Detect which cell encompasses the target text, then output its (x, y) center coordinate. 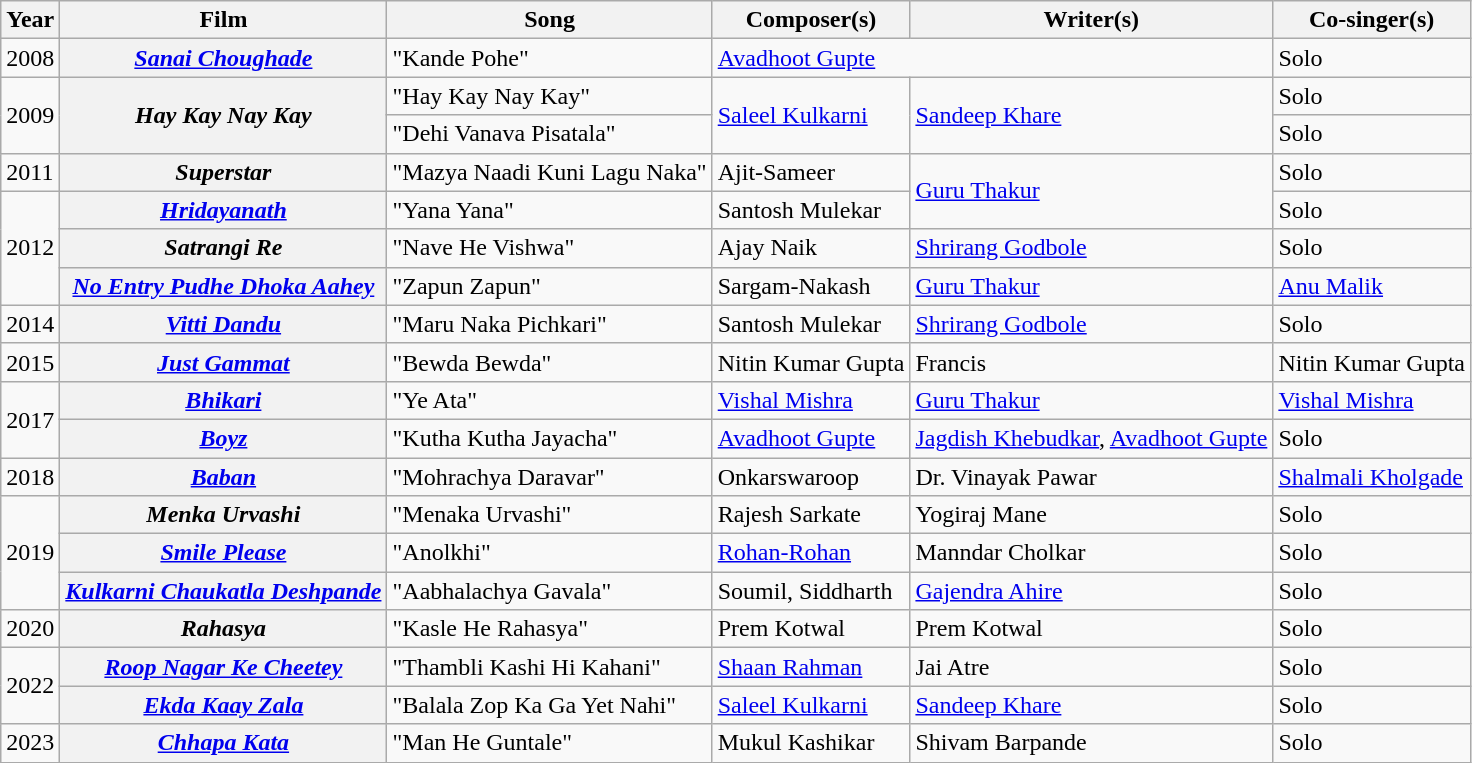
Shalmali Kholgade (1372, 477)
Ajay Naik (811, 248)
Sargam-Nakash (811, 286)
2018 (30, 477)
Baban (224, 477)
Superstar (224, 172)
No Entry Pudhe Dhoka Aahey (224, 286)
Year (30, 20)
Co-singer(s) (1372, 20)
Rajesh Sarkate (811, 515)
"Zapun Zapun" (550, 286)
Shaan Rahman (811, 667)
Boyz (224, 438)
"Dehi Vanava Pisatala" (550, 134)
Just Gammat (224, 362)
2022 (30, 686)
Soumil, Siddharth (811, 591)
Menka Urvashi (224, 515)
Composer(s) (811, 20)
2012 (30, 248)
"Anolkhi" (550, 553)
Manndar Cholkar (1092, 553)
2015 (30, 362)
Roop Nagar Ke Cheetey (224, 667)
"Thambli Kashi Hi Kahani" (550, 667)
"Kasle He Rahasya" (550, 629)
Jai Atre (1092, 667)
Hridayanath (224, 210)
"Hay Kay Nay Kay" (550, 96)
2009 (30, 115)
Film (224, 20)
"Kande Pohe" (550, 58)
Dr. Vinayak Pawar (1092, 477)
Writer(s) (1092, 20)
"Mohrachya Daravar" (550, 477)
"Nave He Vishwa" (550, 248)
Sanai Choughade (224, 58)
2014 (30, 324)
"Maru Naka Pichkari" (550, 324)
"Bewda Bewda" (550, 362)
Ajit-Sameer (811, 172)
"Aabhalachya Gavala" (550, 591)
Hay Kay Nay Kay (224, 115)
Francis (1092, 362)
"Menaka Urvashi" (550, 515)
2008 (30, 58)
"Yana Yana" (550, 210)
Shivam Barpande (1092, 743)
Bhikari (224, 400)
Jagdish Khebudkar, Avadhoot Gupte (1092, 438)
Kulkarni Chaukatla Deshpande (224, 591)
Rohan-Rohan (811, 553)
Onkarswaroop (811, 477)
2019 (30, 553)
"Balala Zop Ka Ga Yet Nahi" (550, 705)
"Ye Ata" (550, 400)
Vitti Dandu (224, 324)
2011 (30, 172)
Yogiraj Mane (1092, 515)
Satrangi Re (224, 248)
2023 (30, 743)
"Kutha Kutha Jayacha" (550, 438)
"Mazya Naadi Kuni Lagu Naka" (550, 172)
Mukul Kashikar (811, 743)
"Man He Guntale" (550, 743)
Chhapa Kata (224, 743)
2020 (30, 629)
Smile Please (224, 553)
Song (550, 20)
Anu Malik (1372, 286)
Ekda Kaay Zala (224, 705)
Gajendra Ahire (1092, 591)
Rahasya (224, 629)
2017 (30, 419)
